Return (X, Y) of the center of cell containing provided text 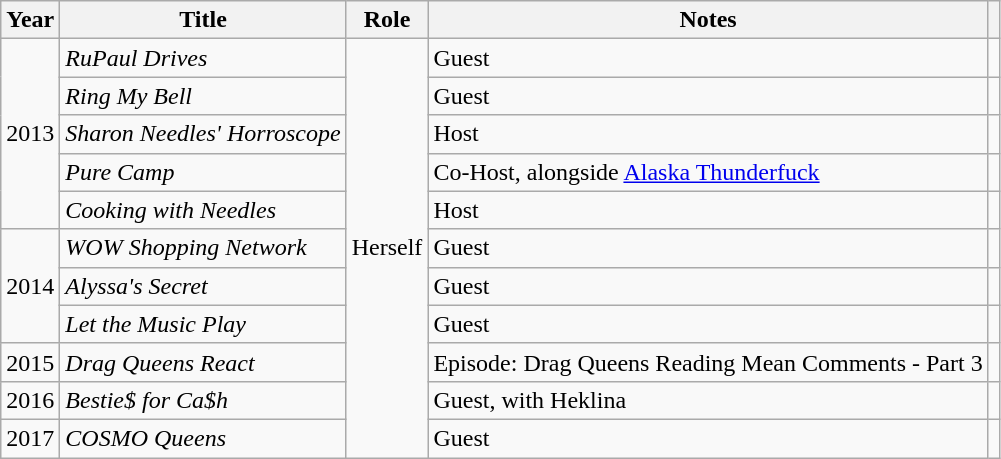
Episode: Drag Queens Reading Mean Comments - Part 3 (708, 362)
Ring My Bell (203, 96)
Co-Host, alongside Alaska Thunderfuck (708, 172)
Alyssa's Secret (203, 286)
Herself (387, 248)
Let the Music Play (203, 324)
Guest, with Heklina (708, 400)
2014 (30, 286)
RuPaul Drives (203, 58)
Year (30, 20)
2016 (30, 400)
2015 (30, 362)
Notes (708, 20)
Bestie$ for Ca$h (203, 400)
Sharon Needles' Horroscope (203, 134)
Title (203, 20)
Drag Queens React (203, 362)
Pure Camp (203, 172)
WOW Shopping Network (203, 248)
2017 (30, 438)
Role (387, 20)
Cooking with Needles (203, 210)
COSMO Queens (203, 438)
2013 (30, 134)
